Scan for the cell matching the given text and deliver its (X, Y) coordinate at center. 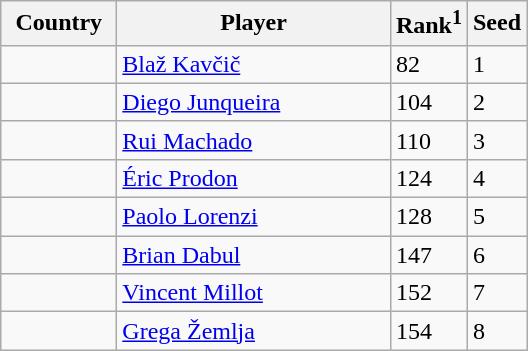
Rui Machado (254, 140)
Rank1 (428, 24)
154 (428, 331)
5 (496, 217)
110 (428, 140)
82 (428, 64)
2 (496, 102)
128 (428, 217)
Brian Dabul (254, 255)
8 (496, 331)
124 (428, 178)
104 (428, 102)
Seed (496, 24)
Grega Žemlja (254, 331)
6 (496, 255)
3 (496, 140)
1 (496, 64)
Paolo Lorenzi (254, 217)
Country (59, 24)
Diego Junqueira (254, 102)
152 (428, 293)
4 (496, 178)
Player (254, 24)
Éric Prodon (254, 178)
Vincent Millot (254, 293)
Blaž Kavčič (254, 64)
7 (496, 293)
147 (428, 255)
